Pinpoint the cell where the given text exists, returning its (X, Y) midpoint coordinate. 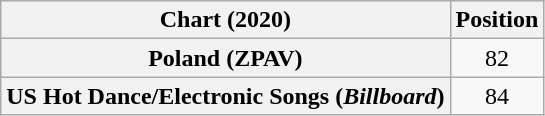
84 (497, 96)
Chart (2020) (226, 20)
US Hot Dance/Electronic Songs (Billboard) (226, 96)
Poland (ZPAV) (226, 58)
Position (497, 20)
82 (497, 58)
